Locate the cell with the specified text and output its (X, Y) center coordinate. 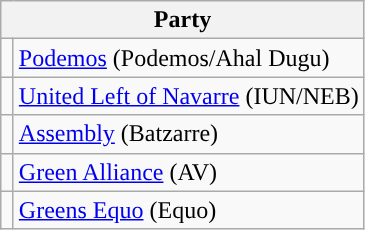
United Left of Navarre (IUN/NEB) (188, 96)
Green Alliance (AV) (188, 172)
Podemos (Podemos/Ahal Dugu) (188, 58)
Assembly (Batzarre) (188, 134)
Greens Equo (Equo) (188, 210)
Party (183, 20)
